For the text-containing cell, return its midpoint in (x, y) coordinate format. 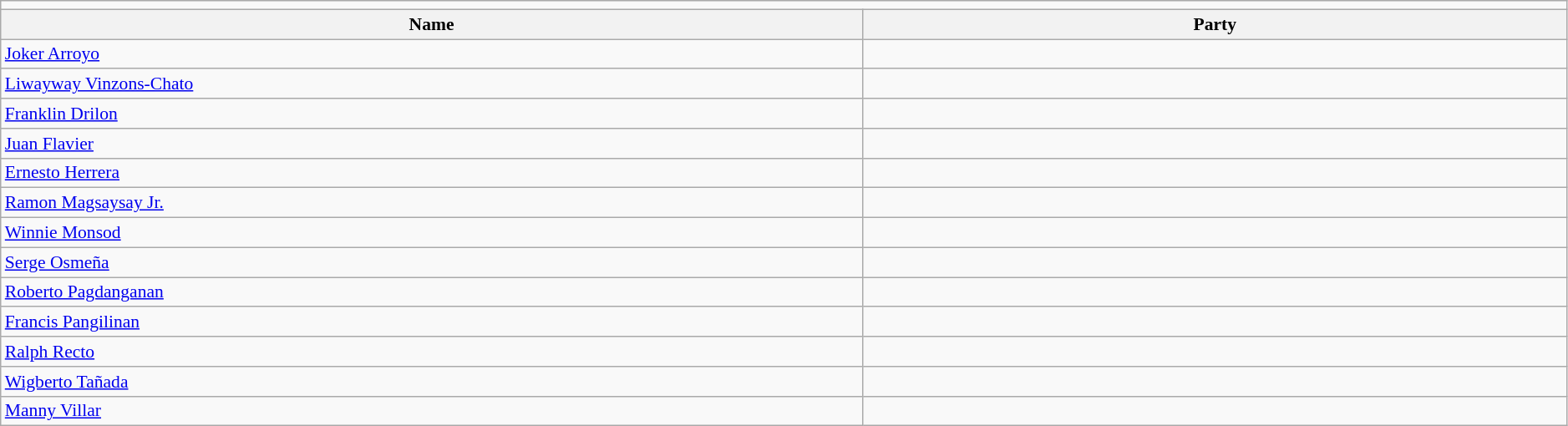
Ernesto Herrera (432, 173)
Serge Osmeña (432, 262)
Francis Pangilinan (432, 322)
Ralph Recto (432, 352)
Joker Arroyo (432, 54)
Liwayway Vinzons-Chato (432, 84)
Juan Flavier (432, 144)
Wigberto Tañada (432, 382)
Roberto Pagdanganan (432, 292)
Franklin Drilon (432, 114)
Party (1215, 24)
Manny Villar (432, 411)
Name (432, 24)
Ramon Magsaysay Jr. (432, 203)
Winnie Monsod (432, 233)
